Find where the given text appears and provide that cell's center as (X, Y) coordinate. 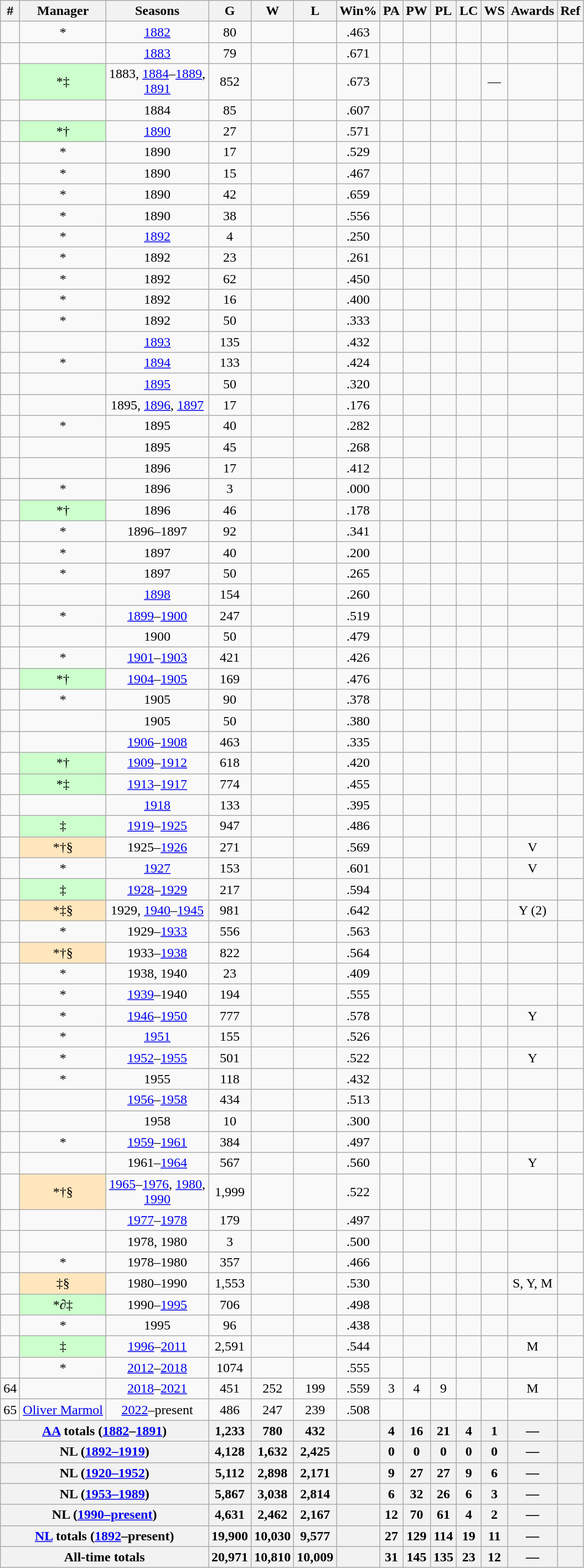
271 (230, 847)
.178 (359, 510)
852 (230, 82)
1900 (157, 637)
1074 (230, 1368)
NL (1892–1919) (105, 1452)
3,038 (272, 1494)
1894 (157, 363)
90 (230, 700)
501 (230, 1058)
1933–1938 (157, 952)
947 (230, 826)
1978–1980 (157, 1262)
31 (391, 1557)
421 (230, 658)
463 (230, 742)
.571 (359, 131)
1925–1926 (157, 847)
129 (417, 1536)
# (10, 11)
10,810 (272, 1557)
38 (230, 215)
.508 (359, 1410)
64 (10, 1389)
.200 (359, 552)
1901–1903 (157, 658)
PW (417, 11)
46 (230, 510)
1980–1990 (157, 1283)
451 (230, 1389)
.513 (359, 1100)
.563 (359, 931)
1939–1940 (157, 995)
822 (230, 952)
.556 (359, 215)
.519 (359, 616)
1955 (157, 1079)
.526 (359, 1037)
85 (230, 110)
*‡§ (63, 910)
1896–1897 (157, 531)
1,999 (230, 1192)
26 (443, 1494)
15 (230, 173)
PL (443, 11)
10,030 (272, 1536)
.569 (359, 847)
2018–2021 (157, 1389)
32 (417, 1494)
434 (230, 1100)
2012–2018 (157, 1368)
21 (443, 1431)
1913–1917 (157, 784)
1990–1995 (157, 1304)
706 (230, 1304)
Seasons (157, 11)
.320 (359, 384)
*∂‡ (63, 1304)
199 (316, 1389)
.450 (359, 278)
PA (391, 11)
5,867 (230, 1494)
384 (230, 1142)
1899–1900 (157, 616)
252 (272, 1389)
.476 (359, 679)
1884 (157, 110)
.500 (359, 1241)
2,462 (272, 1515)
114 (443, 1536)
9,577 (316, 1536)
1929, 1940–1945 (157, 910)
42 (230, 194)
G (230, 11)
2 (494, 1515)
Y (2) (533, 910)
.424 (359, 363)
.341 (359, 531)
2,425 (316, 1452)
11 (494, 1536)
1946–1950 (157, 1016)
1961–1964 (157, 1163)
.560 (359, 1163)
2022–present (157, 1410)
1927 (157, 868)
.467 (359, 173)
179 (230, 1220)
.564 (359, 952)
5,112 (230, 1473)
.594 (359, 889)
.260 (359, 594)
.176 (359, 405)
.544 (359, 1347)
1928–1929 (157, 889)
1965–1976, 1980, 1990 (157, 1192)
19 (468, 1536)
2,814 (316, 1494)
.673 (359, 82)
.265 (359, 573)
NL totals (1892–present) (105, 1536)
.400 (359, 300)
486 (230, 1410)
S, Y, M (533, 1283)
.268 (359, 447)
All-time totals (105, 1557)
.601 (359, 868)
1959–1961 (157, 1142)
1929–1933 (157, 931)
.261 (359, 257)
2,167 (316, 1515)
.463 (359, 32)
1956–1958 (157, 1100)
.000 (359, 489)
62 (230, 278)
1977–1978 (157, 1220)
.409 (359, 974)
61 (443, 1515)
AA totals (1882–1891) (105, 1431)
.455 (359, 784)
1 (494, 1431)
1952–1955 (157, 1058)
70 (417, 1515)
.530 (359, 1283)
4,128 (230, 1452)
618 (230, 763)
1996–2011 (157, 1347)
556 (230, 931)
.438 (359, 1326)
10 (230, 1121)
79 (230, 53)
1883 (157, 53)
1904–1905 (157, 679)
.486 (359, 826)
194 (230, 995)
65 (10, 1410)
.659 (359, 194)
Oliver Marmol (63, 1410)
Awards (533, 11)
153 (230, 868)
2,171 (316, 1473)
1918 (157, 805)
1978, 1980 (157, 1241)
777 (230, 1016)
W (272, 11)
.642 (359, 910)
.380 (359, 721)
.395 (359, 805)
.378 (359, 700)
80 (230, 32)
1,233 (230, 1431)
154 (230, 594)
Ref (570, 11)
.335 (359, 742)
LC (468, 11)
118 (230, 1079)
‡§ (63, 1283)
96 (230, 1326)
L (316, 11)
1919–1925 (157, 826)
NL (1920–1952) (105, 1473)
145 (417, 1557)
432 (316, 1431)
.498 (359, 1304)
.479 (359, 637)
.300 (359, 1121)
1883, 1884–1889, 1891 (157, 82)
.671 (359, 53)
169 (230, 679)
20,971 (230, 1557)
981 (230, 910)
.578 (359, 1016)
217 (230, 889)
.559 (359, 1389)
1951 (157, 1037)
Manager (63, 11)
1958 (157, 1121)
567 (230, 1163)
239 (316, 1410)
1906–1908 (157, 742)
92 (230, 531)
1938, 1940 (157, 974)
1,632 (272, 1452)
WS (494, 11)
4,631 (230, 1515)
10,009 (316, 1557)
780 (272, 1431)
Win% (359, 11)
1995 (157, 1326)
.412 (359, 468)
.333 (359, 321)
2,591 (230, 1347)
1898 (157, 594)
1909–1912 (157, 763)
.607 (359, 110)
45 (230, 447)
NL (1953–1989) (105, 1494)
1893 (157, 342)
— (494, 82)
1,553 (230, 1283)
1882 (157, 32)
.250 (359, 236)
2,898 (272, 1473)
NL (1990–present) (105, 1515)
.420 (359, 763)
.529 (359, 152)
.466 (359, 1262)
774 (230, 784)
1895, 1896, 1897 (157, 405)
.426 (359, 658)
357 (230, 1262)
155 (230, 1037)
.282 (359, 426)
19,900 (230, 1536)
